Extract the (X, Y) coordinate from the center of the cell holding the provided text.  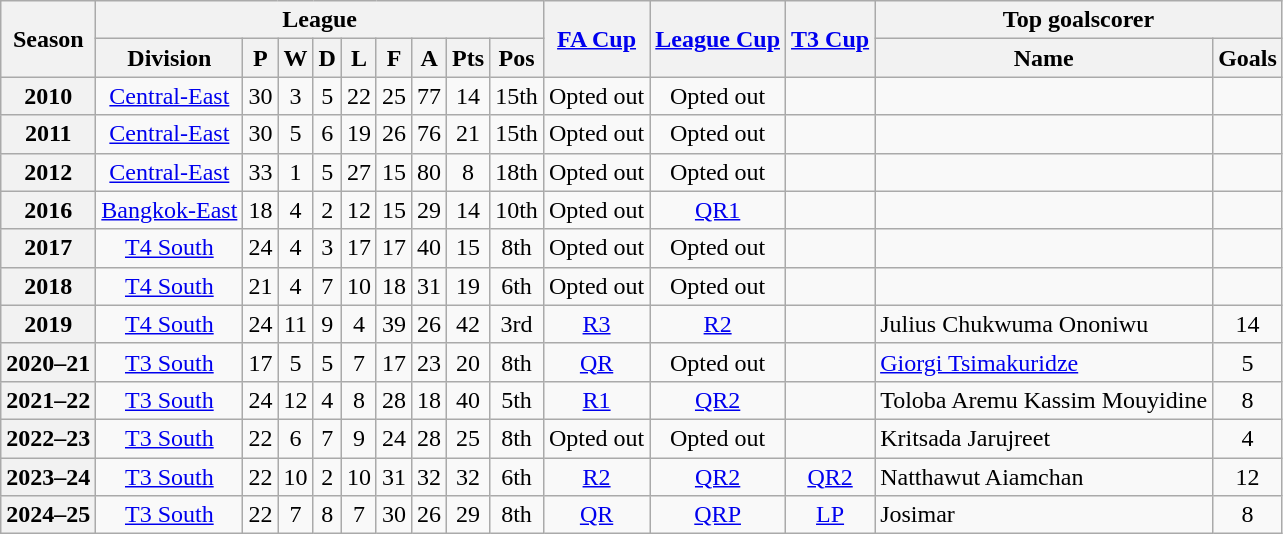
Top goalscorer (1079, 20)
QRP (718, 515)
2021–22 (48, 400)
League Cup (718, 39)
Division (170, 58)
77 (430, 96)
QR1 (718, 210)
2011 (48, 134)
Name (1044, 58)
D (327, 58)
Bangkok-East (170, 210)
2022–23 (48, 438)
10th (517, 210)
A (430, 58)
R3 (596, 324)
42 (468, 324)
18th (517, 172)
3rd (517, 324)
Kritsada Jarujreet (1044, 438)
2018 (48, 286)
33 (260, 172)
2023–24 (48, 477)
R1 (596, 400)
L (358, 58)
Season (48, 39)
W (296, 58)
Goals (1248, 58)
LP (830, 515)
Josimar (1044, 515)
1 (296, 172)
11 (296, 324)
FA Cup (596, 39)
Giorgi Tsimakuridze (1044, 362)
2010 (48, 96)
Julius Chukwuma Ononiwu (1044, 324)
2019 (48, 324)
5th (517, 400)
20 (468, 362)
2012 (48, 172)
2020–21 (48, 362)
T3 Cup (830, 39)
Toloba Aremu Kassim Mouyidine (1044, 400)
76 (430, 134)
80 (430, 172)
League (320, 20)
Natthawut Aiamchan (1044, 477)
P (260, 58)
Pos (517, 58)
2024–25 (48, 515)
Pts (468, 58)
23 (430, 362)
F (394, 58)
2017 (48, 248)
27 (358, 172)
2016 (48, 210)
39 (394, 324)
